Locate the cell with the specified text and output its (X, Y) center coordinate. 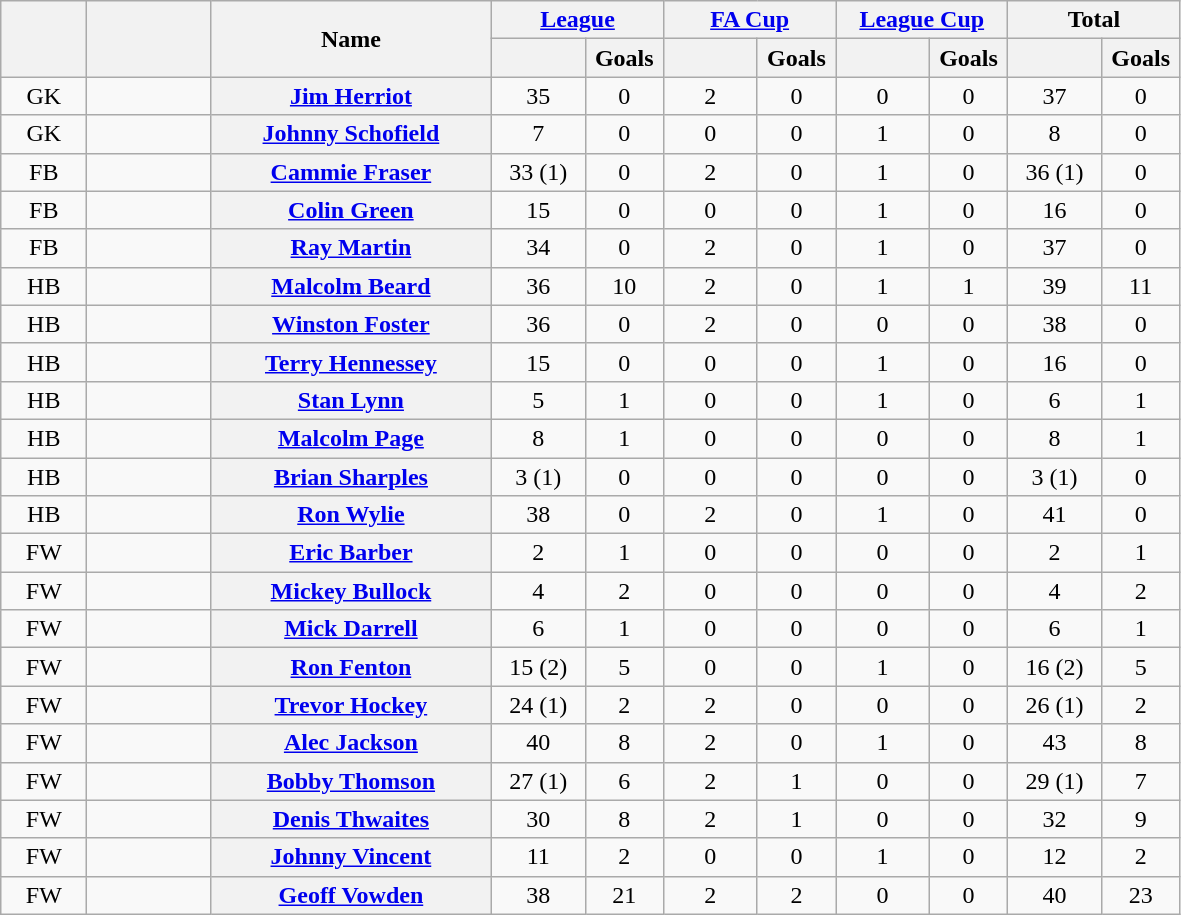
Denis Thwaites (350, 819)
League Cup (922, 20)
15 (2) (538, 667)
29 (1) (1055, 781)
33 (1) (538, 172)
Malcolm Page (350, 438)
Johnny Vincent (350, 857)
League (577, 20)
30 (538, 819)
9 (1140, 819)
12 (1055, 857)
43 (1055, 743)
34 (538, 248)
21 (624, 895)
Mick Darrell (350, 629)
Eric Barber (350, 553)
Total (1094, 20)
32 (1055, 819)
Trevor Hockey (350, 705)
23 (1140, 895)
Ron Wylie (350, 515)
Winston Foster (350, 324)
Malcolm Beard (350, 286)
Colin Green (350, 210)
36 (1) (1055, 172)
Terry Hennessey (350, 362)
Cammie Fraser (350, 172)
27 (1) (538, 781)
Stan Lynn (350, 400)
24 (1) (538, 705)
39 (1055, 286)
Geoff Vowden (350, 895)
41 (1055, 515)
Jim Herriot (350, 96)
16 (2) (1055, 667)
Ron Fenton (350, 667)
Name (350, 39)
Mickey Bullock (350, 591)
Brian Sharples (350, 477)
10 (624, 286)
Alec Jackson (350, 743)
Johnny Schofield (350, 134)
Bobby Thomson (350, 781)
Ray Martin (350, 248)
FA Cup (750, 20)
26 (1) (1055, 705)
35 (538, 96)
